Output the [X, Y] coordinate of the center of the cell containing the given text.  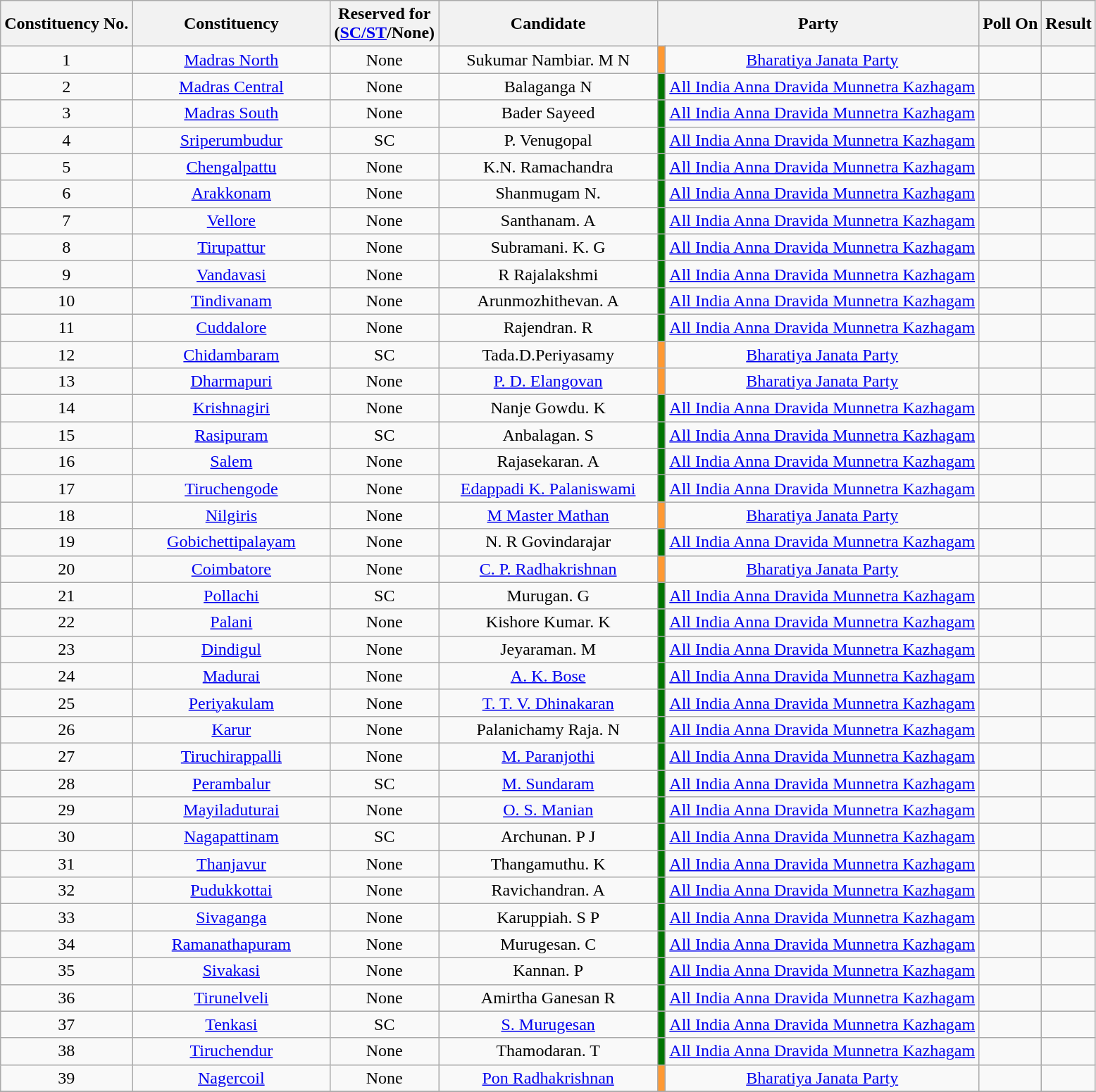
Murugan. G [548, 596]
P. D. Elangovan [548, 382]
3 [66, 113]
9 [66, 274]
S. Murugesan [548, 1024]
Tada.D.Periyasamy [548, 354]
Chengalpattu [231, 167]
Sivakasi [231, 971]
Amirtha Ganesan R [548, 998]
K.N. Ramachandra [548, 167]
28 [66, 784]
27 [66, 756]
Party [818, 24]
Poll On [1010, 24]
Sriperumbudur [231, 140]
Result [1069, 24]
38 [66, 1051]
37 [66, 1024]
Nagercoil [231, 1078]
36 [66, 998]
Dharmapuri [231, 382]
Shanmugam N. [548, 194]
33 [66, 917]
M. Paranjothi [548, 756]
Madras South [231, 113]
Ravichandran. A [548, 891]
Rajendran. R [548, 327]
Bader Sayeed [548, 113]
39 [66, 1078]
10 [66, 301]
2 [66, 87]
O. S. Manian [548, 810]
21 [66, 596]
Madras North [231, 60]
Karur [231, 729]
Reserved for(SC/ST/None) [385, 24]
Arakkonam [231, 194]
Sukumar Nambiar. M N [548, 60]
Jeyaraman. M [548, 649]
18 [66, 515]
Pollachi [231, 596]
11 [66, 327]
22 [66, 622]
Nagapattinam [231, 837]
30 [66, 837]
Thanjavur [231, 864]
Tiruchengode [231, 489]
26 [66, 729]
29 [66, 810]
7 [66, 220]
5 [66, 167]
Palanichamy Raja. N [548, 729]
Constituency [231, 24]
Sivaganga [231, 917]
Madurai [231, 676]
Tiruchirappalli [231, 756]
Tindivanam [231, 301]
Nilgiris [231, 515]
Candidate [548, 24]
35 [66, 971]
19 [66, 542]
17 [66, 489]
Vandavasi [231, 274]
T. T. V. Dhinakaran [548, 703]
Dindigul [231, 649]
Anbalagan. S [548, 435]
15 [66, 435]
32 [66, 891]
Rasipuram [231, 435]
Kannan. P [548, 971]
Palani [231, 622]
25 [66, 703]
Vellore [231, 220]
Tiruchendur [231, 1051]
Nanje Gowdu. K [548, 408]
A. K. Bose [548, 676]
Thangamuthu. K [548, 864]
Krishnagiri [231, 408]
23 [66, 649]
31 [66, 864]
Periyakulam [231, 703]
Cuddalore [231, 327]
N. R Govindarajar [548, 542]
R Rajalakshmi [548, 274]
P. Venugopal [548, 140]
4 [66, 140]
8 [66, 247]
Balaganga N [548, 87]
Karuppiah. S P [548, 917]
Pudukkottai [231, 891]
Perambalur [231, 784]
Ramanathapuram [231, 944]
Madras Central [231, 87]
M. Sundaram [548, 784]
16 [66, 462]
Gobichettipalayam [231, 542]
Tirunelveli [231, 998]
34 [66, 944]
Rajasekaran. A [548, 462]
Thamodaran. T [548, 1051]
Tirupattur [231, 247]
Mayiladuturai [231, 810]
M Master Mathan [548, 515]
24 [66, 676]
6 [66, 194]
12 [66, 354]
Arunmozhithevan. A [548, 301]
Salem [231, 462]
Coimbatore [231, 569]
Kishore Kumar. K [548, 622]
Constituency No. [66, 24]
Edappadi K. Palaniswami [548, 489]
13 [66, 382]
Subramani. K. G [548, 247]
Murugesan. C [548, 944]
Santhanam. A [548, 220]
C. P. Radhakrishnan [548, 569]
Tenkasi [231, 1024]
14 [66, 408]
1 [66, 60]
Archunan. P J [548, 837]
Chidambaram [231, 354]
20 [66, 569]
Pon Radhakrishnan [548, 1078]
